Search for the cell housing the specified text and yield its (x, y) center coordinate. 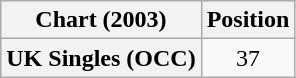
UK Singles (OCC) (101, 58)
Chart (2003) (101, 20)
Position (248, 20)
37 (248, 58)
